From the cell containing the given text, extract its center point as [x, y] coordinate. 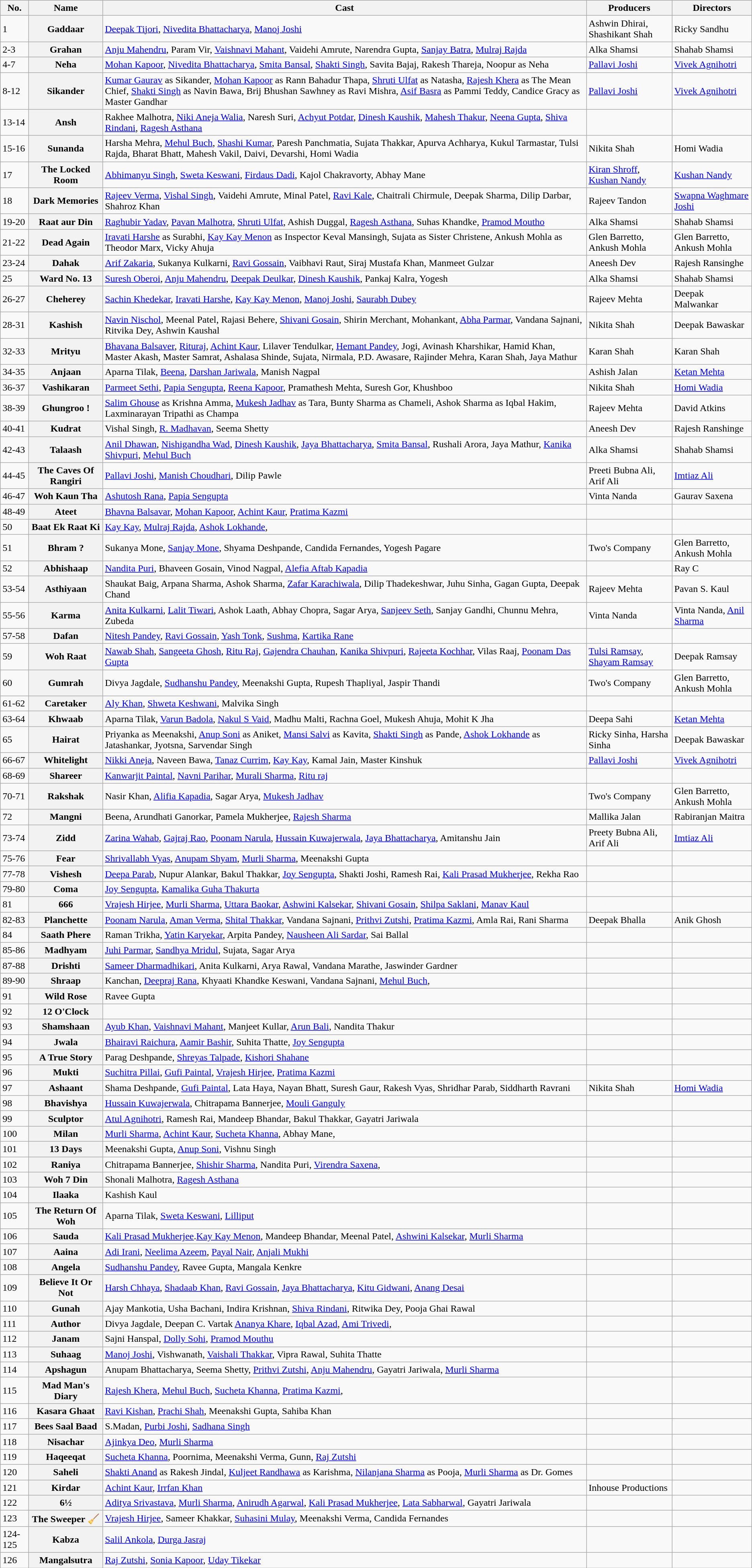
Raniya [66, 1164]
103 [14, 1180]
The Sweeper 🧹 [66, 1519]
Iravati Harshe as Surabhi, Kay Kay Menon as Inspector Keval Mansingh, Sujata as Sister Christene, Ankush Mohla as Theodor Marx, Vicky Ahuja [345, 242]
70-71 [14, 796]
89-90 [14, 981]
Shonali Malhotra, Ragesh Asthana [345, 1180]
Meenakshi Gupta, Anup Soni, Vishnu Singh [345, 1149]
106 [14, 1236]
Drishti [66, 966]
Bhram ? [66, 547]
Saheli [66, 1472]
Deepa Sahi [629, 719]
Vrajesh Hirjee, Murli Sharma, Uttara Baokar, Ashwini Kalsekar, Shivani Gosain, Shilpa Saklani, Manav Kaul [345, 904]
Ashish Jalan [629, 372]
122 [14, 1503]
Dark Memories [66, 201]
Achint Kaur, Irrfan Khan [345, 1488]
Kirdar [66, 1488]
Neha [66, 65]
Dafan [66, 636]
Saath Phere [66, 935]
Fear [66, 858]
44-45 [14, 476]
115 [14, 1390]
Woh Raat [66, 657]
Nitesh Pandey, Ravi Gossain, Yash Tonk, Sushma, Kartika Rane [345, 636]
13 Days [66, 1149]
Pavan S. Kaul [712, 589]
Chitrapama Bannerjee, Shishir Sharma, Nandita Puri, Virendra Saxena, [345, 1164]
112 [14, 1339]
Ricky Sandhu [712, 29]
21-22 [14, 242]
75-76 [14, 858]
Kushan Nandy [712, 174]
Joy Sengupta, Kamalika Guha Thakurta [345, 889]
Gunah [66, 1308]
Woh Kaun Tha [66, 496]
Harsh Chhaya, Shadaab Khan, Ravi Gossain, Jaya Bhattacharya, Kitu Gidwani, Anang Desai [345, 1288]
28-31 [14, 325]
Gaddaar [66, 29]
Shareer [66, 776]
Deepa Parab, Nupur Alankar, Bakul Thakkar, Joy Sengupta, Shakti Joshi, Ramesh Rai, Kali Prasad Mukherjee, Rekha Rao [345, 874]
57-58 [14, 636]
Raj Zutshi, Sonia Kapoor, Uday Tikekar [345, 1560]
Kiran Shroff, Kushan Nandy [629, 174]
Khwaab [66, 719]
Parmeet Sethi, Papia Sengupta, Reena Kapoor, Pramathesh Mehta, Suresh Gor, Khushboo [345, 387]
79-80 [14, 889]
34-35 [14, 372]
110 [14, 1308]
Ghungroo ! [66, 408]
63-64 [14, 719]
82-83 [14, 920]
Cheherey [66, 299]
Planchette [66, 920]
Abhishaap [66, 568]
77-78 [14, 874]
121 [14, 1488]
Madhyam [66, 950]
No. [14, 8]
65 [14, 739]
Rajesh Ransinghe [712, 263]
Bhavishya [66, 1103]
Author [66, 1324]
68-69 [14, 776]
Rajeev Verma, Vishal Singh, Vaidehi Amrute, Minal Patel, Ravi Kale, Chaitrali Chirmule, Deepak Sharma, Dilip Darbar, Shahroz Khan [345, 201]
Mallika Jalan [629, 817]
Anik Ghosh [712, 920]
Inhouse Productions [629, 1488]
Kali Prasad Mukherjee.Kay Kay Menon, Mandeep Bhandar, Meenal Patel, Ashwini Kalsekar, Murli Sharma [345, 1236]
100 [14, 1134]
118 [14, 1441]
Whitelight [66, 760]
Ilaaka [66, 1195]
Anupam Bhattacharya, Seema Shetty, Prithvi Zutshi, Anju Mahendru, Gayatri Jariwala, Murli Sharma [345, 1369]
Sculptor [66, 1118]
Vashikaran [66, 387]
Nawab Shah, Sangeeta Ghosh, Ritu Raj, Gajendra Chauhan, Kanika Shivpuri, Rajeeta Kochhar, Vilas Raaj, Poonam Das Gupta [345, 657]
Aparna Tilak, Sweta Keswani, Lilliput [345, 1216]
Sunanda [66, 149]
53-54 [14, 589]
109 [14, 1288]
Dead Again [66, 242]
19-20 [14, 221]
Asthiyaan [66, 589]
Caretaker [66, 704]
Sudhanshu Pandey, Ravee Gupta, Mangala Kenkre [345, 1267]
S.Madan, Purbi Joshi, Sadhana Singh [345, 1426]
Name [66, 8]
Rakshak [66, 796]
Aaina [66, 1252]
Sikander [66, 91]
98 [14, 1103]
81 [14, 904]
Deepak Bhalla [629, 920]
A True Story [66, 1057]
Ansh [66, 122]
Arif Zakaria, Sukanya Kulkarni, Ravi Gossain, Vaibhavi Raut, Siraj Mustafa Khan, Manmeet Gulzar [345, 263]
66-67 [14, 760]
Kudrat [66, 429]
Aparna Tilak, Varun Badola, Nakul S Vaid, Madhu Malti, Rachna Goel, Mukesh Ahuja, Mohit K Jha [345, 719]
93 [14, 1027]
95 [14, 1057]
Shaukat Baig, Arpana Sharma, Ashok Sharma, Zafar Karachiwala, Dilip Thadekeshwar, Juhu Sinha, Gagan Gupta, Deepak Chand [345, 589]
Anil Dhawan, Nishigandha Wad, Dinesh Kaushik, Jaya Bhattacharya, Smita Bansal, Rushali Arora, Jaya Mathur, Kanika Shivpuri, Mehul Buch [345, 449]
Ricky Sinha, Harsha Sinha [629, 739]
Milan [66, 1134]
Vinta Nanda, Anil Sharma [712, 615]
15-16 [14, 149]
120 [14, 1472]
Coma [66, 889]
73-74 [14, 837]
102 [14, 1164]
The Caves Of Rangiri [66, 476]
Rabiranjan Maitra [712, 817]
Murli Sharma, Achint Kaur, Sucheta Khanna, Abhay Mane, [345, 1134]
52 [14, 568]
Vishesh [66, 874]
Believe It Or Not [66, 1288]
Karma [66, 615]
Deepak Tijori, Nivedita Bhattacharya, Manoj Joshi [345, 29]
Zarina Wahab, Gajraj Rao, Poonam Narula, Hussain Kuwajerwala, Jaya Bhattacharya, Amitanshu Jain [345, 837]
114 [14, 1369]
Sauda [66, 1236]
Janam [66, 1339]
Kay Kay, Mulraj Rajda, Ashok Lokhande, [345, 527]
Sameer Dharmadhikari, Anita Kulkarni, Arya Rawal, Vandana Marathe, Jaswinder Gardner [345, 966]
Kanwarjit Paintal, Navni Parihar, Murali Sharma, Ritu raj [345, 776]
97 [14, 1088]
126 [14, 1560]
Raat aur Din [66, 221]
Salim Ghouse as Krishna Amma, Mukesh Jadhav as Tara, Bunty Sharma as Chameli, Ashok Sharma as Iqbal Hakim, Laxminarayan Tripathi as Champa [345, 408]
Aparna Tilak, Beena, Darshan Jariwala, Manish Nagpal [345, 372]
Suhaag [66, 1354]
Directors [712, 8]
Vrajesh Hirjee, Sameer Khakkar, Suhasini Mulay, Meenakshi Verma, Candida Fernandes [345, 1519]
Rajeev Tandon [629, 201]
108 [14, 1267]
Ray C [712, 568]
116 [14, 1411]
92 [14, 1011]
Angela [66, 1267]
Sachin Khedekar, Iravati Harshe, Kay Kay Menon, Manoj Joshi, Saurabh Dubey [345, 299]
Ravee Gupta [345, 996]
123 [14, 1519]
Ajay Mankotia, Usha Bachani, Indira Krishnan, Shiva Rindani, Ritwika Dey, Pooja Ghai Rawal [345, 1308]
Bhairavi Raichura, Aamir Bashir, Suhita Thatte, Joy Sengupta [345, 1042]
Suchitra Pillai, Gufi Paintal, Vrajesh Hirjee, Pratima Kazmi [345, 1073]
Ayub Khan, Vaishnavi Mahant, Manjeet Kullar, Arun Bali, Nandita Thakur [345, 1027]
105 [14, 1216]
David Atkins [712, 408]
Bhavna Balsavar, Mohan Kapoor, Achint Kaur, Pratima Kazmi [345, 512]
Divya Jagdale, Deepan C. Vartak Ananya Khare, Iqbal Azad, Ami Trivedi, [345, 1324]
46-47 [14, 496]
Mrityu [66, 351]
61-62 [14, 704]
25 [14, 278]
Poonam Narula, Aman Verma, Shital Thakkar, Vandana Sajnani, Prithvi Zutshi, Pratima Kazmi, Amla Rai, Rani Sharma [345, 920]
59 [14, 657]
111 [14, 1324]
Atul Agnihotri, Ramesh Rai, Mandeep Bhandar, Bakul Thakkar, Gayatri Jariwala [345, 1118]
Pallavi Joshi, Manish Choudhari, Dilip Pawle [345, 476]
6½ [66, 1503]
85-86 [14, 950]
Sukanya Mone, Sanjay Mone, Shyama Deshpande, Candida Fernandes, Yogesh Pagare [345, 547]
Baat Ek Raat Ki [66, 527]
Gaurav Saxena [712, 496]
Mangni [66, 817]
Anjaan [66, 372]
72 [14, 817]
48-49 [14, 512]
4-7 [14, 65]
55-56 [14, 615]
Mohan Kapoor, Nivedita Bhattacharya, Smita Bansal, Shakti Singh, Savita Bajaj, Rakesh Thareja, Noopur as Neha [345, 65]
36-37 [14, 387]
124-125 [14, 1539]
Shraap [66, 981]
Zidd [66, 837]
Ateet [66, 512]
23-24 [14, 263]
Parag Deshpande, Shreyas Talpade, Kishori Shahane [345, 1057]
Ravi Kishan, Prachi Shah, Meenakshi Gupta, Sahiba Khan [345, 1411]
Juhi Parmar, Sandhya Mridul, Sujata, Sagar Arya [345, 950]
The Locked Room [66, 174]
Adi Irani, Neelima Azeem, Payal Nair, Anjali Mukhi [345, 1252]
Grahan [66, 49]
Ashwin Dhirai, Shashikant Shah [629, 29]
Abhimanyu Singh, Sweta Keswani, Firdaus Dadi, Kajol Chakravorty, Abhay Mane [345, 174]
Divya Jagdale, Sudhanshu Pandey, Meenakshi Gupta, Rupesh Thapliyal, Jaspir Thandi [345, 683]
Nandita Puri, Bhaveen Gosain, Vinod Nagpal, Alefia Aftab Kapadia [345, 568]
Mangalsutra [66, 1560]
18 [14, 201]
Aly Khan, Shweta Keshwani, Malvika Singh [345, 704]
666 [66, 904]
Hairat [66, 739]
Dahak [66, 263]
Preeti Bubna Ali, Arif Ali [629, 476]
38-39 [14, 408]
51 [14, 547]
107 [14, 1252]
119 [14, 1457]
13-14 [14, 122]
Producers [629, 8]
Jwala [66, 1042]
Rajesh Khera, Mehul Buch, Sucheta Khanna, Pratima Kazmi, [345, 1390]
Shama Deshpande, Gufi Paintal, Lata Haya, Nayan Bhatt, Suresh Gaur, Rakesh Vyas, Shridhar Parab, Siddharth Ravrani [345, 1088]
Preety Bubna Ali, Arif Ali [629, 837]
Wild Rose [66, 996]
40-41 [14, 429]
Priyanka as Meenakshi, Anup Soni as Aniket, Mansi Salvi as Kavita, Shakti Singh as Pande, Ashok Lokhande as Jatashankar, Jyotsna, Sarvendar Singh [345, 739]
99 [14, 1118]
Gumrah [66, 683]
Rakhee Malhotra, Niki Aneja Walia, Naresh Suri, Achyut Potdar, Dinesh Kaushik, Mahesh Thakur, Neena Gupta, Shiva Rindani, Ragesh Asthana [345, 122]
Vishal Singh, R. Madhavan, Seema Shetty [345, 429]
Manoj Joshi, Vishwanath, Vaishali Thakkar, Vipra Rawal, Suhita Thatte [345, 1354]
Deepak Ramsay [712, 657]
17 [14, 174]
1 [14, 29]
Nasir Khan, Alifia Kapadia, Sagar Arya, Mukesh Jadhav [345, 796]
Salil Ankola, Durga Jasraj [345, 1539]
Shamshaan [66, 1027]
Anita Kulkarni, Lalit Tiwari, Ashok Laath, Abhay Chopra, Sagar Arya, Sanjeev Seth, Sanjay Gandhi, Chunnu Mehra, Zubeda [345, 615]
Navin Nischol, Meenal Patel, Rajasi Behere, Shivani Gosain, Shirin Merchant, Mohankant, Abha Parmar, Vandana Sajnani, Ritvika Dey, Ashwin Kaushal [345, 325]
Rajesh Ranshinge [712, 429]
Cast [345, 8]
Kashish Kaul [345, 1195]
113 [14, 1354]
Ajinkya Deo, Murli Sharma [345, 1441]
Mukti [66, 1073]
Ashaant [66, 1088]
Apshagun [66, 1369]
42-43 [14, 449]
60 [14, 683]
84 [14, 935]
Ashutosh Rana, Papia Sengupta [345, 496]
Kabza [66, 1539]
117 [14, 1426]
Bees Saal Baad [66, 1426]
94 [14, 1042]
104 [14, 1195]
Ward No. 13 [66, 278]
Swapna Waghmare Joshi [712, 201]
26-27 [14, 299]
Sucheta Khanna, Poornima, Meenakshi Verma, Gunn, Raj Zutshi [345, 1457]
12 O'Clock [66, 1011]
Beena, Arundhati Ganorkar, Pamela Mukherjee, Rajesh Sharma [345, 817]
Tulsi Ramsay, Shayam Ramsay [629, 657]
Shakti Anand as Rakesh Jindal, Kuljeet Randhawa as Karishma, Nilanjana Sharma as Pooja, Murli Sharma as Dr. Gomes [345, 1472]
Kasara Ghaat [66, 1411]
Mad Man's Diary [66, 1390]
Nikki Aneja, Naveen Bawa, Tanaz Currim, Kay Kay, Kamal Jain, Master Kinshuk [345, 760]
The Return Of Woh [66, 1216]
Talaash [66, 449]
Raghubir Yadav, Pavan Malhotra, Shruti Ulfat, Ashish Duggal, Ragesh Asthana, Suhas Khandke, Pramod Moutho [345, 221]
Nisachar [66, 1441]
32-33 [14, 351]
Anju Mahendru, Param Vir, Vaishnavi Mahant, Vaidehi Amrute, Narendra Gupta, Sanjay Batra, Mulraj Rajda [345, 49]
96 [14, 1073]
50 [14, 527]
101 [14, 1149]
Haqeeqat [66, 1457]
Woh 7 Din [66, 1180]
8-12 [14, 91]
Shrivallabh Vyas, Anupam Shyam, Murli Sharma, Meenakshi Gupta [345, 858]
Kanchan, Deepraj Rana, Khyaati Khandke Keswani, Vandana Sajnani, Mehul Buch, [345, 981]
Kashish [66, 325]
91 [14, 996]
Suresh Oberoi, Anju Mahendru, Deepak Deulkar, Dinesh Kaushik, Pankaj Kalra, Yogesh [345, 278]
Sajni Hanspal, Dolly Sohi, Pramod Mouthu [345, 1339]
2-3 [14, 49]
Hussain Kuwajerwala, Chitrapama Bannerjee, Mouli Ganguly [345, 1103]
Deepak Malwankar [712, 299]
Aditya Srivastava, Murli Sharma, Anirudh Agarwal, Kali Prasad Mukherjee, Lata Sabharwal, Gayatri Jariwala [345, 1503]
Raman Trikha, Yatin Karyekar, Arpita Pandey, Nausheen Ali Sardar, Sai Ballal [345, 935]
87-88 [14, 966]
